Pinpoint the cell where the given text exists, returning its (X, Y) midpoint coordinate. 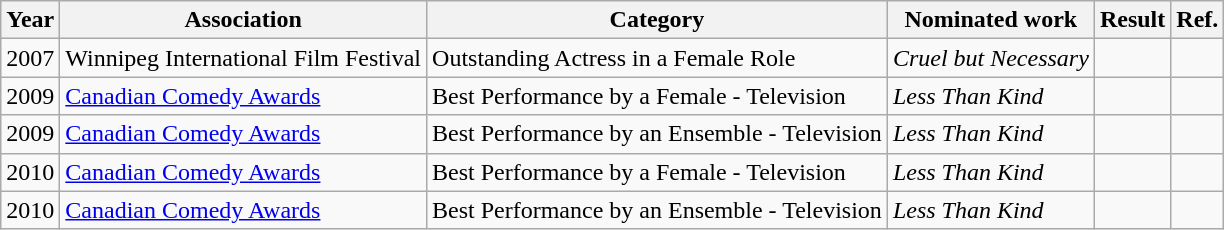
Winnipeg International Film Festival (244, 58)
2007 (30, 58)
Outstanding Actress in a Female Role (658, 58)
Association (244, 20)
Nominated work (990, 20)
Ref. (1198, 20)
Result (1132, 20)
Cruel but Necessary (990, 58)
Category (658, 20)
Year (30, 20)
